Extract the [X, Y] coordinate from the center of the cell holding the provided text.  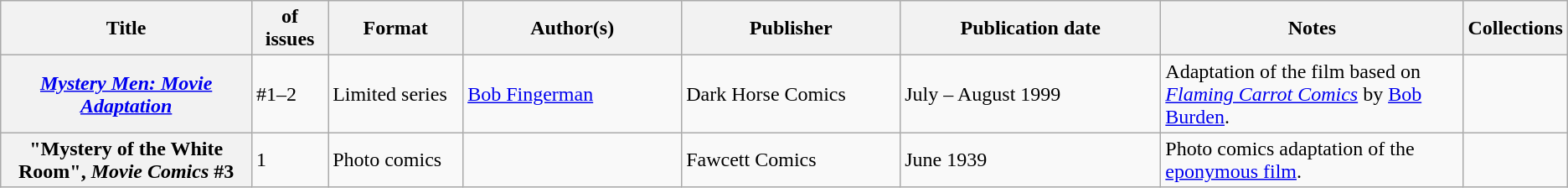
Limited series [395, 94]
Photo comics [395, 159]
Photo comics adaptation of the eponymous film. [1312, 159]
Publisher [791, 29]
Format [395, 29]
Dark Horse Comics [791, 94]
Title [126, 29]
June 1939 [1030, 159]
Author(s) [573, 29]
1 [290, 159]
Bob Fingerman [573, 94]
Collections [1515, 29]
Adaptation of the film based on Flaming Carrot Comics by Bob Burden. [1312, 94]
July – August 1999 [1030, 94]
of issues [290, 29]
Notes [1312, 29]
Fawcett Comics [791, 159]
Publication date [1030, 29]
Mystery Men: Movie Adaptation [126, 94]
"Mystery of the White Room", Movie Comics #3 [126, 159]
#1–2 [290, 94]
